Return [X, Y] of the center of cell containing provided text 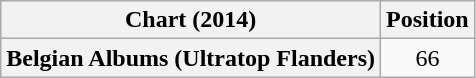
66 [428, 58]
Chart (2014) [191, 20]
Belgian Albums (Ultratop Flanders) [191, 58]
Position [428, 20]
